Extract the [X, Y] coordinate from the center of the cell holding the provided text.  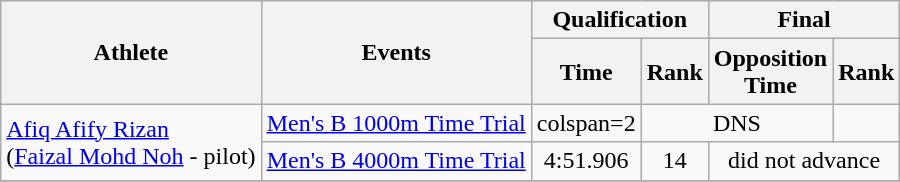
Qualification [620, 20]
14 [674, 161]
Athlete [131, 52]
OppositionTime [770, 72]
Events [396, 52]
Final [804, 20]
colspan=2 [586, 123]
Time [586, 72]
Afiq Afify Rizan(Faizal Mohd Noh - pilot) [131, 142]
Men's B 1000m Time Trial [396, 123]
4:51.906 [586, 161]
DNS [737, 123]
did not advance [804, 161]
Men's B 4000m Time Trial [396, 161]
